From the cell containing the given text, extract its center point as [X, Y] coordinate. 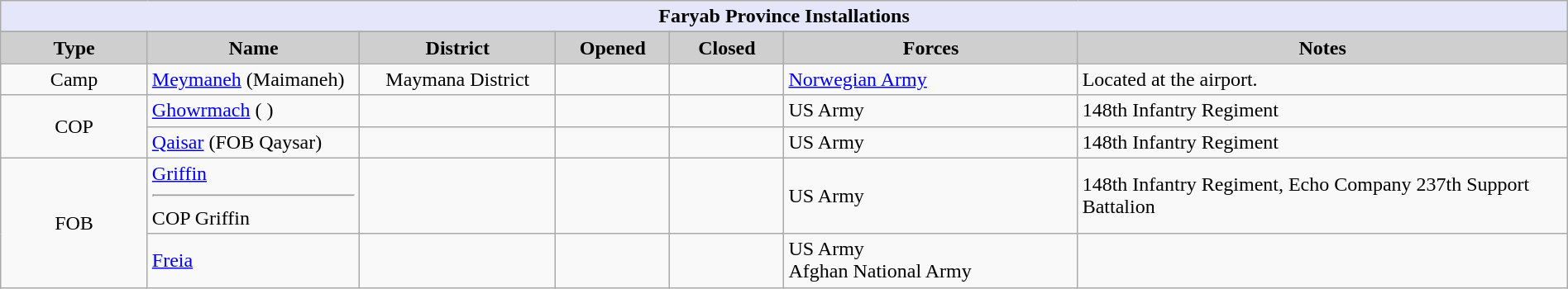
148th Infantry Regiment, Echo Company 237th Support Battalion [1322, 196]
Notes [1322, 48]
Meymaneh (Maimaneh) [253, 79]
Located at the airport. [1322, 79]
District [458, 48]
COP [74, 126]
Maymana District [458, 79]
Name [253, 48]
Norwegian Army [931, 79]
US Army Afghan National Army [931, 261]
Closed [727, 48]
GriffinCOP Griffin [253, 196]
Freia [253, 261]
Type [74, 48]
Ghowrmach ( ) [253, 111]
Opened [613, 48]
Camp [74, 79]
FOB [74, 223]
Forces [931, 48]
Faryab Province Installations [784, 17]
Qaisar (FOB Qaysar) [253, 142]
